Extract the [x, y] coordinate from the center of the cell holding the provided text.  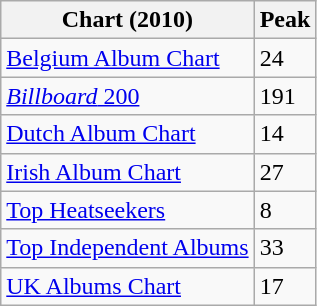
33 [285, 248]
Chart (2010) [128, 20]
Dutch Album Chart [128, 134]
27 [285, 172]
24 [285, 58]
Top Independent Albums [128, 248]
17 [285, 286]
Billboard 200 [128, 96]
191 [285, 96]
8 [285, 210]
Top Heatseekers [128, 210]
Belgium Album Chart [128, 58]
Peak [285, 20]
14 [285, 134]
Irish Album Chart [128, 172]
UK Albums Chart [128, 286]
